Determine the (x, y) coordinate at the center of the cell enclosing the given text.  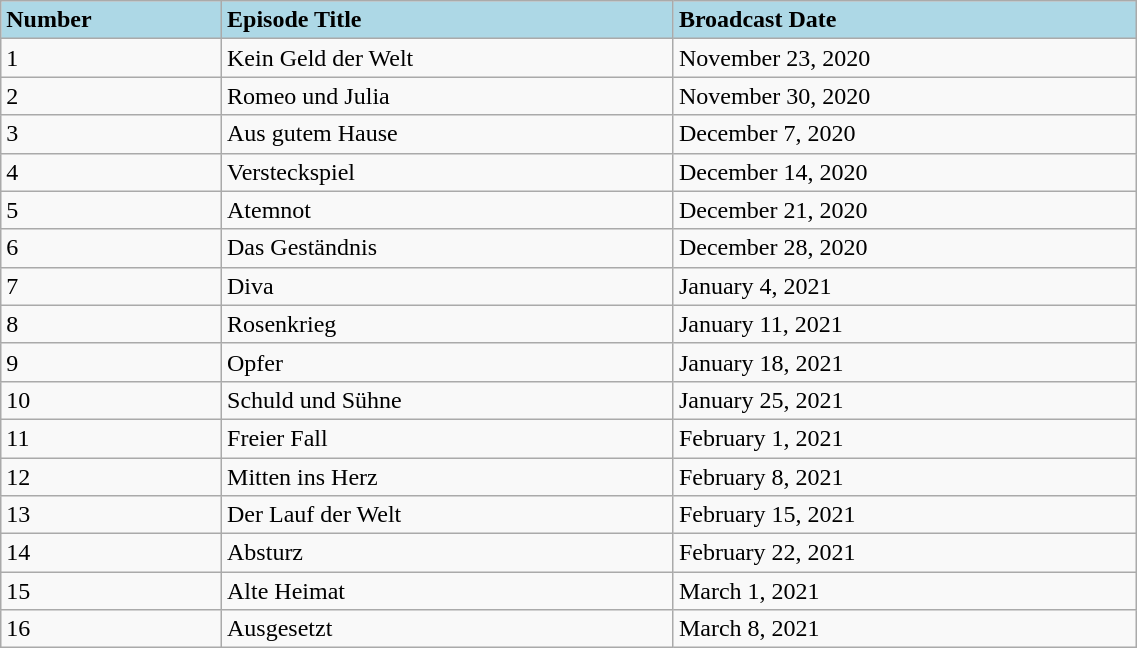
February 8, 2021 (904, 477)
14 (112, 553)
Das Geständnis (448, 248)
12 (112, 477)
Kein Geld der Welt (448, 58)
4 (112, 172)
March 1, 2021 (904, 591)
December 7, 2020 (904, 134)
Mitten ins Herz (448, 477)
Number (112, 20)
November 23, 2020 (904, 58)
13 (112, 515)
Ausgesetzt (448, 629)
March 8, 2021 (904, 629)
January 18, 2021 (904, 362)
January 25, 2021 (904, 400)
5 (112, 210)
15 (112, 591)
Diva (448, 286)
Opfer (448, 362)
Freier Fall (448, 438)
8 (112, 324)
Broadcast Date (904, 20)
7 (112, 286)
December 14, 2020 (904, 172)
February 22, 2021 (904, 553)
January 4, 2021 (904, 286)
November 30, 2020 (904, 96)
Episode Title (448, 20)
Alte Heimat (448, 591)
6 (112, 248)
10 (112, 400)
February 1, 2021 (904, 438)
February 15, 2021 (904, 515)
16 (112, 629)
December 21, 2020 (904, 210)
Aus gutem Hause (448, 134)
December 28, 2020 (904, 248)
3 (112, 134)
Romeo und Julia (448, 96)
11 (112, 438)
9 (112, 362)
Rosenkrieg (448, 324)
2 (112, 96)
1 (112, 58)
Versteckspiel (448, 172)
January 11, 2021 (904, 324)
Absturz (448, 553)
Schuld und Sühne (448, 400)
Atemnot (448, 210)
Der Lauf der Welt (448, 515)
